Detect which cell encompasses the target text, then output its [x, y] center coordinate. 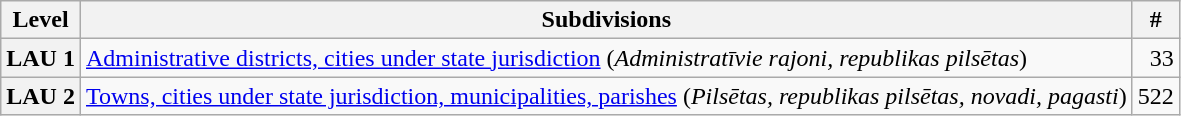
Towns, cities under state jurisdiction, municipalities, parishes (Pilsētas, republikas pilsētas, novadi, pagasti) [606, 96]
522 [1156, 96]
33 [1156, 58]
LAU 1 [41, 58]
Subdivisions [606, 20]
Level [41, 20]
# [1156, 20]
LAU 2 [41, 96]
Administrative districts, cities under state jurisdiction (Administratīvie rajoni, republikas pilsētas) [606, 58]
